Detect which cell encompasses the target text, then output its [X, Y] center coordinate. 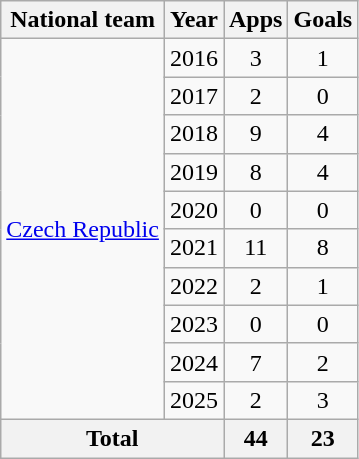
2025 [194, 400]
2016 [194, 58]
Apps [256, 20]
2017 [194, 96]
23 [323, 438]
Year [194, 20]
44 [256, 438]
2021 [194, 248]
2022 [194, 286]
11 [256, 248]
Czech Republic [83, 230]
2018 [194, 134]
2020 [194, 210]
Goals [323, 20]
7 [256, 362]
9 [256, 134]
2019 [194, 172]
2023 [194, 324]
National team [83, 20]
2024 [194, 362]
Total [112, 438]
